Capture the cell that displays the provided text and extract its (x, y) central coordinate. 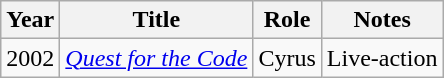
Role (287, 20)
Notes (382, 20)
2002 (30, 58)
Cyrus (287, 58)
Title (156, 20)
Year (30, 20)
Live-action (382, 58)
Quest for the Code (156, 58)
